Determine the (X, Y) coordinate at the center of the cell enclosing the given text.  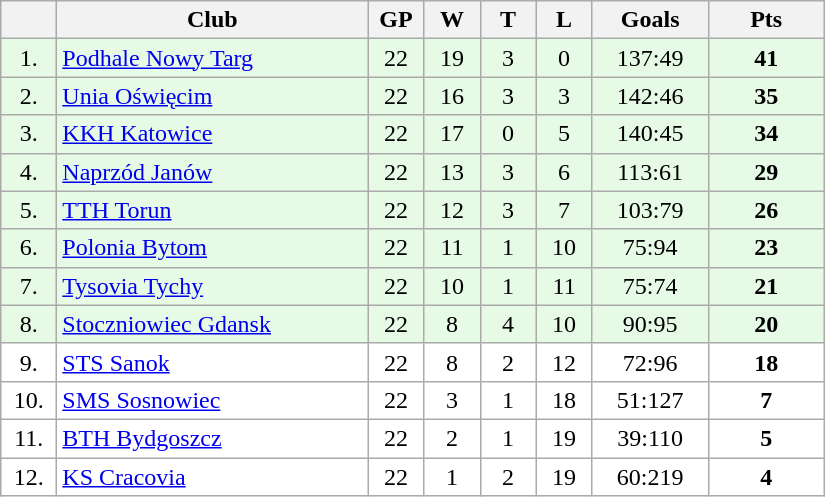
5. (29, 210)
35 (766, 96)
BTH Bydgoszcz (212, 438)
L (564, 20)
20 (766, 324)
21 (766, 286)
4. (29, 172)
75:74 (650, 286)
GP (396, 20)
142:46 (650, 96)
Podhale Nowy Targ (212, 58)
Stoczniowiec Gdansk (212, 324)
6 (564, 172)
KS Cracovia (212, 477)
7. (29, 286)
Polonia Bytom (212, 248)
Pts (766, 20)
12. (29, 477)
90:95 (650, 324)
KKH Katowice (212, 134)
137:49 (650, 58)
Tysovia Tychy (212, 286)
113:61 (650, 172)
39:110 (650, 438)
16 (452, 96)
103:79 (650, 210)
T (508, 20)
STS Sanok (212, 362)
10. (29, 400)
Unia Oświęcim (212, 96)
Naprzód Janów (212, 172)
51:127 (650, 400)
2. (29, 96)
17 (452, 134)
9. (29, 362)
Club (212, 20)
8. (29, 324)
26 (766, 210)
TTH Torun (212, 210)
29 (766, 172)
75:94 (650, 248)
140:45 (650, 134)
41 (766, 58)
SMS Sosnowiec (212, 400)
6. (29, 248)
Goals (650, 20)
W (452, 20)
23 (766, 248)
72:96 (650, 362)
11. (29, 438)
60:219 (650, 477)
13 (452, 172)
34 (766, 134)
3. (29, 134)
1. (29, 58)
